Locate the cell with the specified text and output its (x, y) center coordinate. 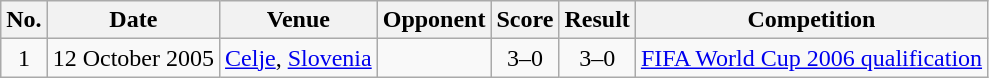
Opponent (434, 20)
No. (24, 20)
Venue (299, 20)
FIFA World Cup 2006 qualification (811, 58)
12 October 2005 (133, 58)
1 (24, 58)
Result (597, 20)
Competition (811, 20)
Celje, Slovenia (299, 58)
Score (525, 20)
Date (133, 20)
